Determine the (x, y) coordinate at the center of the cell enclosing the given text.  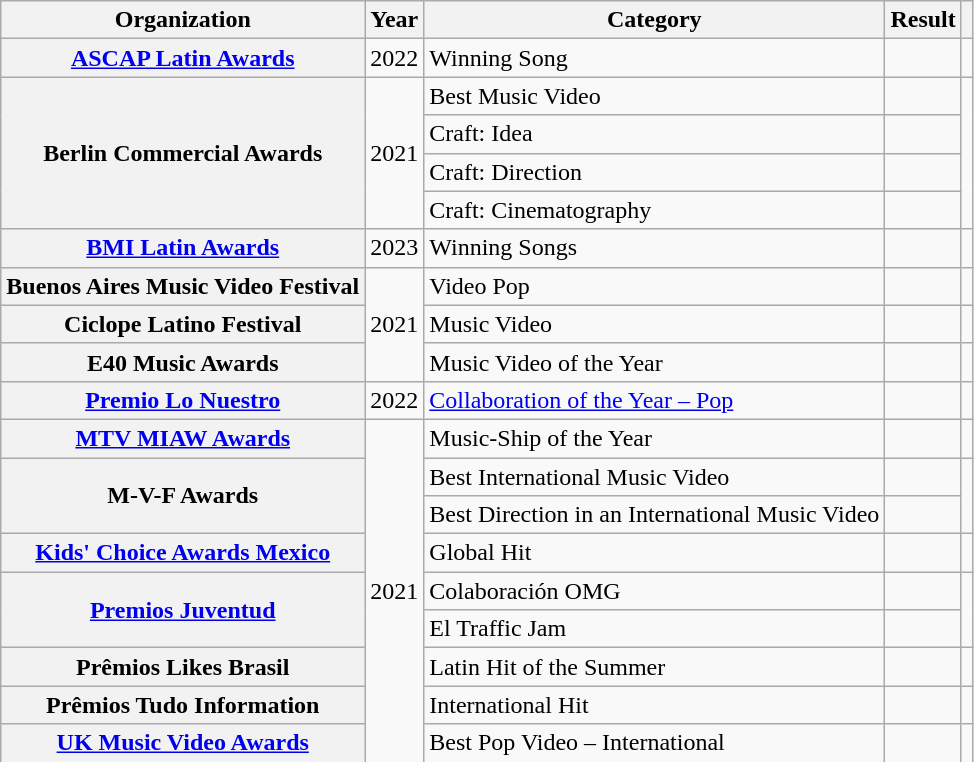
El Traffic Jam (654, 629)
Music Video of the Year (654, 362)
2023 (394, 248)
Craft: Idea (654, 134)
MTV MIAW Awards (183, 438)
Colaboración OMG (654, 591)
Global Hit (654, 553)
M-V-F Awards (183, 496)
Year (394, 20)
Best Music Video (654, 96)
Category (654, 20)
Music-Ship of the Year (654, 438)
ASCAP Latin Awards (183, 58)
Result (923, 20)
BMI Latin Awards (183, 248)
Best Direction in an International Music Video (654, 515)
E40 Music Awards (183, 362)
Video Pop (654, 286)
UK Music Video Awards (183, 743)
Best International Music Video (654, 477)
Best Pop Video – International (654, 743)
Prêmios Likes Brasil (183, 667)
International Hit (654, 705)
Organization (183, 20)
Winning Songs (654, 248)
Berlin Commercial Awards (183, 153)
Prêmios Tudo Information (183, 705)
Latin Hit of the Summer (654, 667)
Premio Lo Nuestro (183, 400)
Premios Juventud (183, 610)
Kids' Choice Awards Mexico (183, 553)
Craft: Direction (654, 172)
Music Video (654, 324)
Ciclope Latino Festival (183, 324)
Collaboration of the Year – Pop (654, 400)
Winning Song (654, 58)
Buenos Aires Music Video Festival (183, 286)
Craft: Cinematography (654, 210)
